Extract the (x, y) coordinate from the center of the cell holding the provided text.  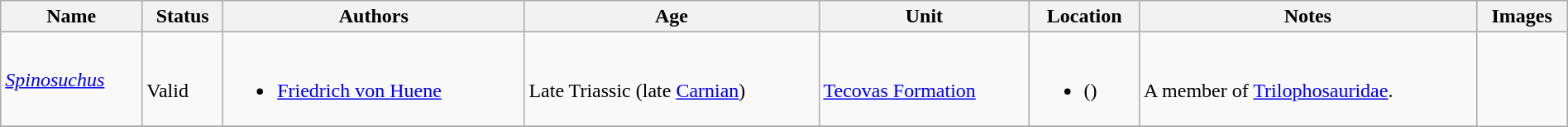
Authors (374, 17)
Location (1085, 17)
Age (672, 17)
A member of Trilophosauridae. (1308, 80)
Late Triassic (late Carnian) (672, 80)
Notes (1308, 17)
Valid (183, 80)
Tecovas Formation (925, 80)
Spinosuchus (71, 80)
Friedrich von Huene (369, 80)
Images (1522, 17)
Status (183, 17)
Name (71, 17)
Unit (925, 17)
() (1085, 80)
